Locate the cell with the specified text and output its (X, Y) center coordinate. 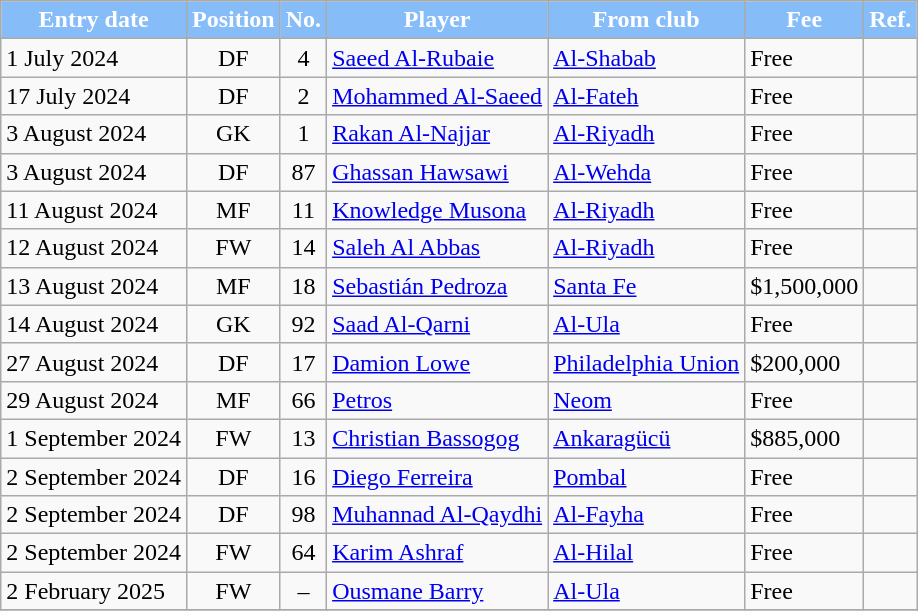
4 (303, 58)
13 August 2024 (94, 286)
Mohammed Al-Saeed (438, 96)
Rakan Al-Najjar (438, 134)
1 (303, 134)
Al-Fayha (646, 515)
Muhannad Al-Qaydhi (438, 515)
12 August 2024 (94, 248)
98 (303, 515)
Player (438, 20)
14 (303, 248)
Damion Lowe (438, 362)
Santa Fe (646, 286)
Position (233, 20)
27 August 2024 (94, 362)
Fee (804, 20)
Ghassan Hawsawi (438, 172)
Ref. (890, 20)
No. (303, 20)
Al-Wehda (646, 172)
11 August 2024 (94, 210)
11 (303, 210)
2 (303, 96)
Pombal (646, 477)
Christian Bassogog (438, 438)
Sebastián Pedroza (438, 286)
Saad Al-Qarni (438, 324)
Ankaragücü (646, 438)
From club (646, 20)
1 July 2024 (94, 58)
Al-Hilal (646, 553)
Karim Ashraf (438, 553)
Saleh Al Abbas (438, 248)
64 (303, 553)
Diego Ferreira (438, 477)
$885,000 (804, 438)
14 August 2024 (94, 324)
16 (303, 477)
Philadelphia Union (646, 362)
Knowledge Musona (438, 210)
Al-Fateh (646, 96)
17 (303, 362)
1 September 2024 (94, 438)
– (303, 591)
$1,500,000 (804, 286)
Petros (438, 400)
29 August 2024 (94, 400)
2 February 2025 (94, 591)
18 (303, 286)
Saeed Al-Rubaie (438, 58)
Al-Shabab (646, 58)
92 (303, 324)
13 (303, 438)
17 July 2024 (94, 96)
Entry date (94, 20)
66 (303, 400)
Ousmane Barry (438, 591)
$200,000 (804, 362)
Neom (646, 400)
87 (303, 172)
